Provide the (x, y) coordinate of the cell's center where the given text is located.  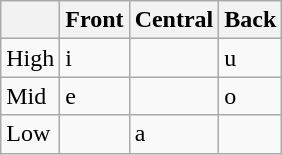
u (250, 58)
e (94, 96)
High (30, 58)
Low (30, 134)
o (250, 96)
i (94, 58)
Central (174, 20)
a (174, 134)
Mid (30, 96)
Back (250, 20)
Front (94, 20)
